Identify which cell holds the provided text, then report its [x, y] central coordinate. 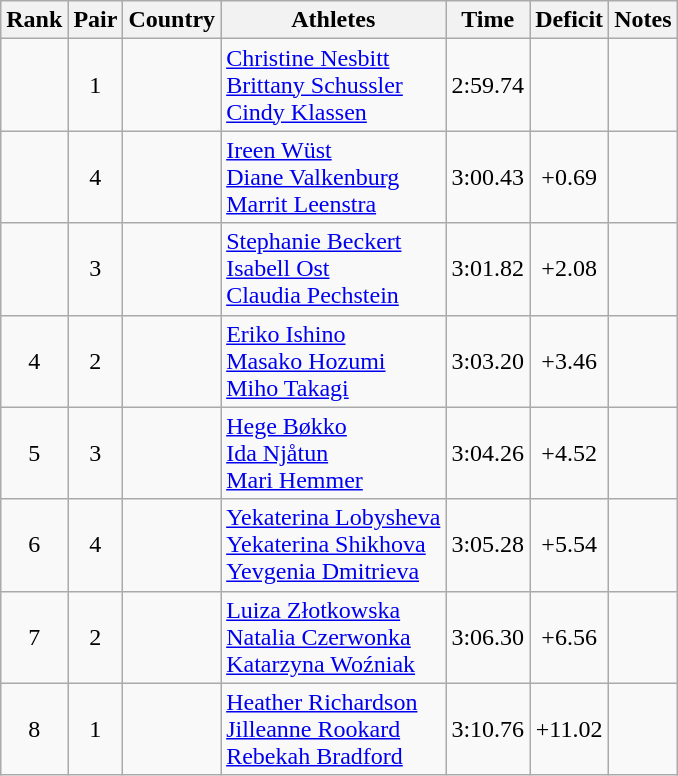
6 [34, 545]
+3.46 [570, 361]
2:59.74 [488, 85]
7 [34, 637]
+6.56 [570, 637]
3:05.28 [488, 545]
Hege BøkkoIda NjåtunMari Hemmer [334, 453]
Deficit [570, 20]
Country [172, 20]
3:03.20 [488, 361]
Yekaterina LobyshevaYekaterina Shikhova Yevgenia Dmitrieva [334, 545]
+4.52 [570, 453]
Notes [643, 20]
3:04.26 [488, 453]
+0.69 [570, 177]
3:10.76 [488, 729]
Stephanie BeckertIsabell OstClaudia Pechstein [334, 269]
5 [34, 453]
Pair [96, 20]
Rank [34, 20]
8 [34, 729]
Time [488, 20]
Christine NesbittBrittany SchusslerCindy Klassen [334, 85]
3:06.30 [488, 637]
+11.02 [570, 729]
Luiza ZłotkowskaNatalia CzerwonkaKatarzyna Woźniak [334, 637]
3:01.82 [488, 269]
3:00.43 [488, 177]
Ireen WüstDiane ValkenburgMarrit Leenstra [334, 177]
+2.08 [570, 269]
+5.54 [570, 545]
Eriko IshinoMasako HozumiMiho Takagi [334, 361]
Athletes [334, 20]
Heather RichardsonJilleanne RookardRebekah Bradford [334, 729]
